Extract the [X, Y] coordinate from the center of the cell holding the provided text.  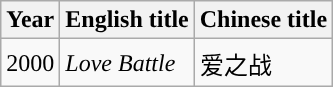
2000 [30, 62]
爱之战 [263, 62]
English title [127, 20]
Love Battle [127, 62]
Chinese title [263, 20]
Year [30, 20]
